Extract the [X, Y] coordinate from the center of the cell holding the provided text.  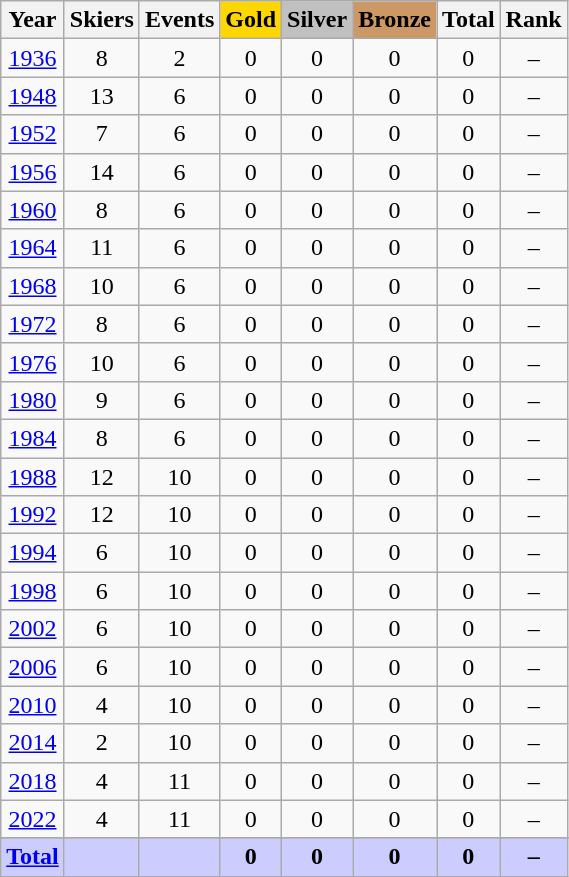
1976 [33, 362]
Year [33, 20]
Skiers [102, 20]
7 [102, 134]
1964 [33, 248]
2010 [33, 705]
9 [102, 400]
2018 [33, 781]
1972 [33, 324]
Gold [251, 20]
Events [179, 20]
1992 [33, 515]
2006 [33, 667]
Silver [318, 20]
2014 [33, 743]
1952 [33, 134]
1960 [33, 210]
2002 [33, 629]
2022 [33, 819]
1994 [33, 553]
1936 [33, 58]
1988 [33, 477]
Rank [534, 20]
14 [102, 172]
1948 [33, 96]
1998 [33, 591]
1968 [33, 286]
Bronze [395, 20]
1984 [33, 438]
1980 [33, 400]
1956 [33, 172]
13 [102, 96]
